Return the [X, Y] coordinate for the center point of the cell that contains the specified text.  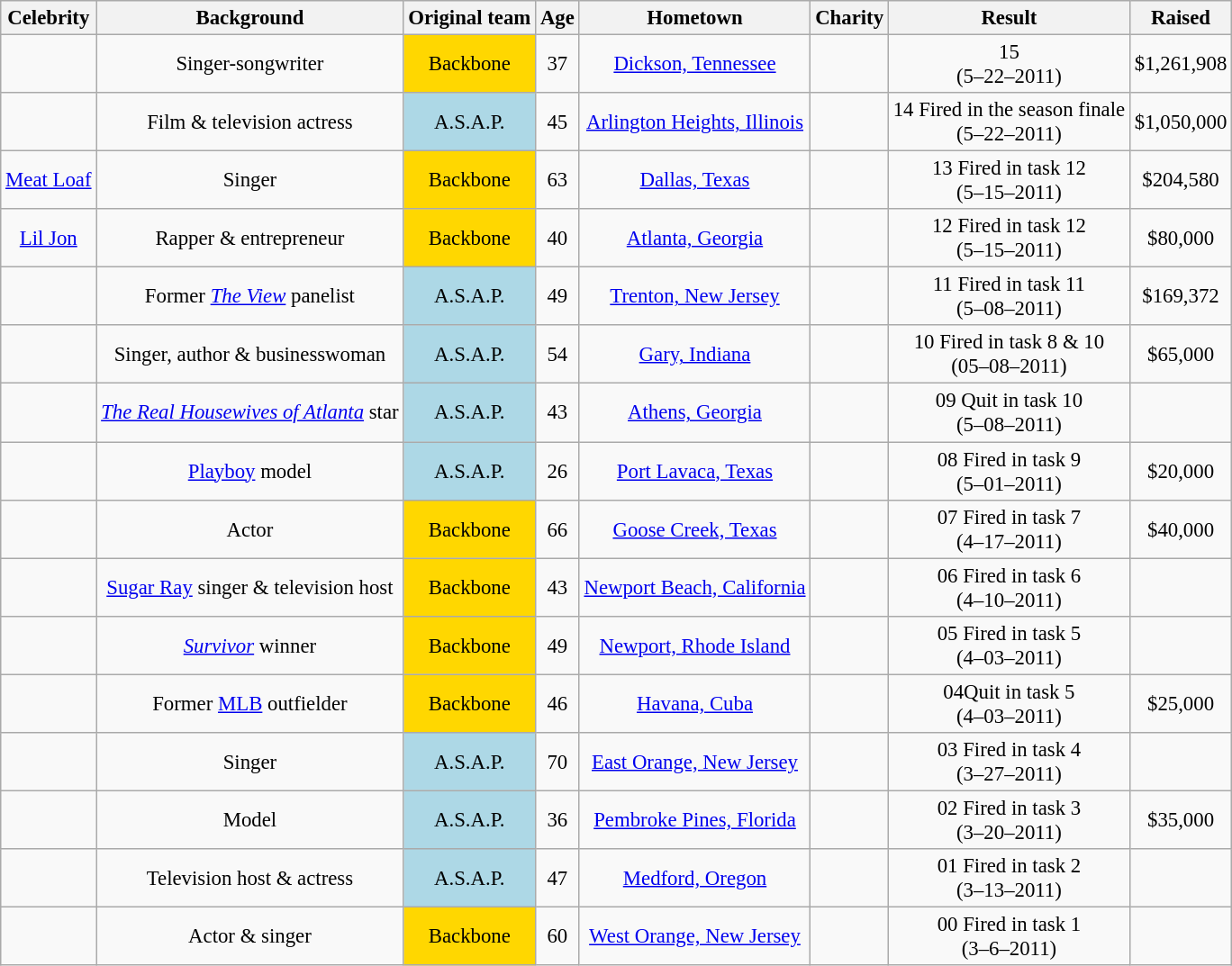
Trenton, New Jersey [695, 297]
Result [1009, 18]
00 Fired in task 1(3–6–2011) [1009, 936]
Celebrity [49, 18]
11 Fired in task 11(5–08–2011) [1009, 297]
54 [558, 355]
Lil Jon [49, 238]
Charity [850, 18]
08 Fired in task 9(5–01–2011) [1009, 472]
Athens, Georgia [695, 412]
Havana, Cuba [695, 704]
Newport Beach, California [695, 587]
Arlington Heights, Illinois [695, 122]
Goose Creek, Texas [695, 529]
Rapper & entrepreneur [250, 238]
63 [558, 180]
47 [558, 879]
Sugar Ray singer & television host [250, 587]
Television host & actress [250, 879]
14 Fired in the season finale(5–22–2011) [1009, 122]
26 [558, 472]
09 Quit in task 10(5–08–2011) [1009, 412]
Gary, Indiana [695, 355]
Actor & singer [250, 936]
Atlanta, Georgia [695, 238]
Meat Loaf [49, 180]
02 Fired in task 3(3–20–2011) [1009, 819]
$1,261,908 [1180, 65]
70 [558, 762]
66 [558, 529]
$169,372 [1180, 297]
Playboy model [250, 472]
13 Fired in task 12(5–15–2011) [1009, 180]
$204,580 [1180, 180]
Raised [1180, 18]
Film & television actress [250, 122]
10 Fired in task 8 & 10(05–08–2011) [1009, 355]
$65,000 [1180, 355]
Original team [470, 18]
12 Fired in task 12(5–15–2011) [1009, 238]
07 Fired in task 7(4–17–2011) [1009, 529]
03 Fired in task 4(3–27–2011) [1009, 762]
05 Fired in task 5(4–03–2011) [1009, 645]
$20,000 [1180, 472]
Former MLB outfielder [250, 704]
Actor [250, 529]
40 [558, 238]
Former The View panelist [250, 297]
01 Fired in task 2(3–13–2011) [1009, 879]
The Real Housewives of Atlanta star [250, 412]
46 [558, 704]
60 [558, 936]
15 (5–22–2011) [1009, 65]
West Orange, New Jersey [695, 936]
Dallas, Texas [695, 180]
Port Lavaca, Texas [695, 472]
Newport, Rhode Island [695, 645]
Survivor winner [250, 645]
37 [558, 65]
Pembroke Pines, Florida [695, 819]
Dickson, Tennessee [695, 65]
$35,000 [1180, 819]
Singer-songwriter [250, 65]
$1,050,000 [1180, 122]
36 [558, 819]
04Quit in task 5(4–03–2011) [1009, 704]
45 [558, 122]
Background [250, 18]
Medford, Oregon [695, 879]
Age [558, 18]
Model [250, 819]
Hometown [695, 18]
06 Fired in task 6(4–10–2011) [1009, 587]
Singer, author & businesswoman [250, 355]
East Orange, New Jersey [695, 762]
$40,000 [1180, 529]
$25,000 [1180, 704]
$80,000 [1180, 238]
